Determine the [x, y] coordinate at the center of the cell enclosing the given text.  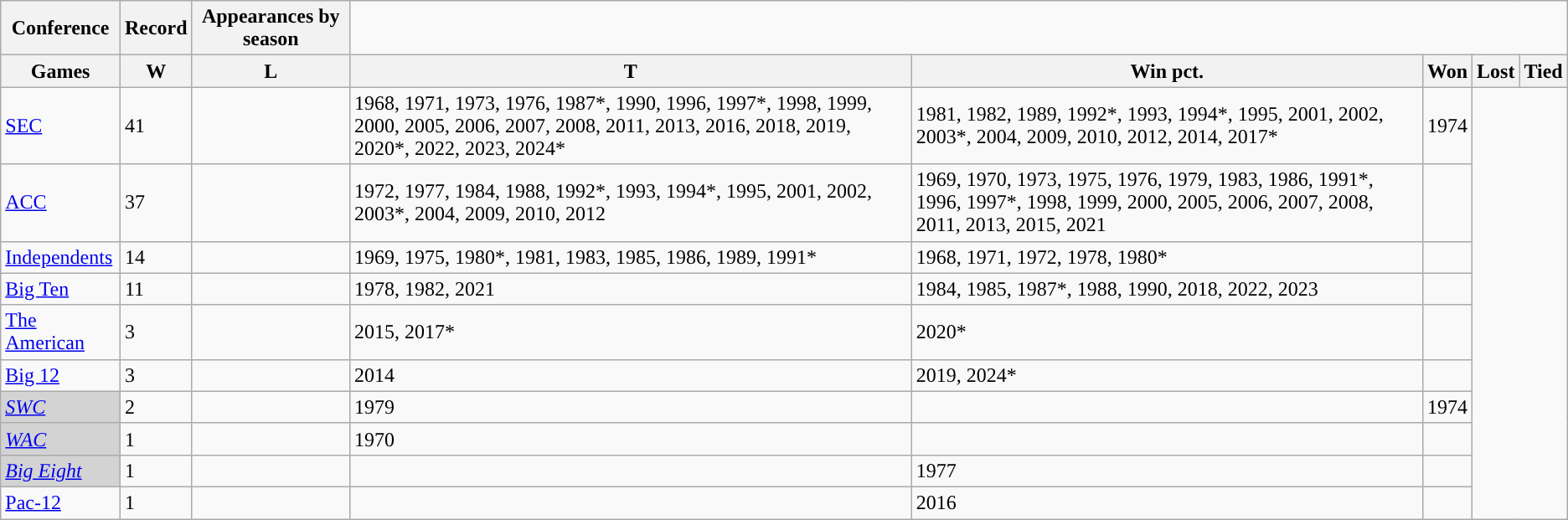
2016 [1167, 502]
T [630, 71]
ACC [60, 203]
14 [156, 257]
Conference [60, 28]
1969, 1970, 1973, 1975, 1976, 1979, 1983, 1986, 1991*, 1996, 1997*, 1998, 1999, 2000, 2005, 2006, 2007, 2008, 2011, 2013, 2015, 2021 [1167, 203]
Independents [60, 257]
1968, 1971, 1972, 1978, 1980* [1167, 257]
Record [156, 28]
2015, 2017* [630, 332]
1981, 1982, 1989, 1992*, 1993, 1994*, 1995, 2001, 2002, 2003*, 2004, 2009, 2010, 2012, 2014, 2017* [1167, 126]
Lost [1496, 71]
41 [156, 126]
The American [60, 332]
Pac-12 [60, 502]
1979 [630, 407]
Big 12 [60, 375]
37 [156, 203]
SEC [60, 126]
1984, 1985, 1987*, 1988, 1990, 2018, 2022, 2023 [1167, 289]
1972, 1977, 1984, 1988, 1992*, 1993, 1994*, 1995, 2001, 2002, 2003*, 2004, 2009, 2010, 2012 [630, 203]
SWC [60, 407]
2019, 2024* [1167, 375]
2 [156, 407]
1969, 1975, 1980*, 1981, 1983, 1985, 1986, 1989, 1991* [630, 257]
WAC [60, 439]
Tied [1543, 71]
1968, 1971, 1973, 1976, 1987*, 1990, 1996, 1997*, 1998, 1999, 2000, 2005, 2006, 2007, 2008, 2011, 2013, 2016, 2018, 2019, 2020*, 2022, 2023, 2024* [630, 126]
2020* [1167, 332]
2014 [630, 375]
Appearances by season [271, 28]
11 [156, 289]
Won [1447, 71]
Big Ten [60, 289]
L [271, 71]
Games [60, 71]
1978, 1982, 2021 [630, 289]
1977 [1167, 471]
W [156, 71]
1970 [630, 439]
Win pct. [1167, 71]
Big Eight [60, 471]
